Return (x, y) of the center of cell containing provided text 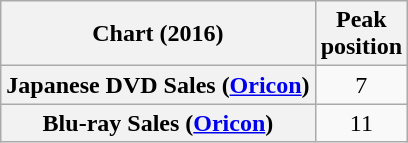
Peak position (361, 34)
Japanese DVD Sales (Oricon) (158, 85)
11 (361, 123)
Chart (2016) (158, 34)
Blu-ray Sales (Oricon) (158, 123)
7 (361, 85)
